Detect which cell encompasses the target text, then output its [X, Y] center coordinate. 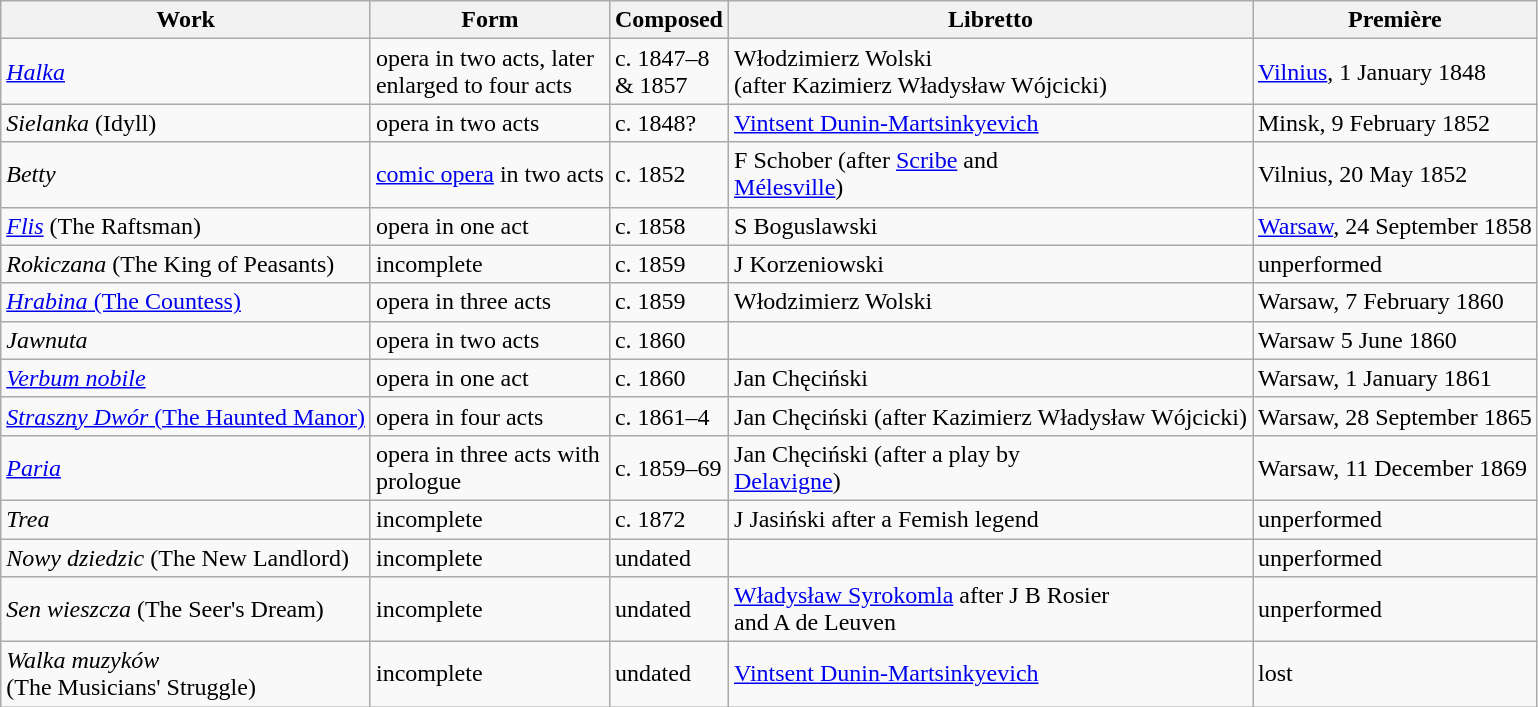
c. 1858 [668, 226]
Vilnius, 20 May 1852 [1394, 174]
opera in three acts [490, 302]
Jawnuta [186, 340]
opera in two acts, laterenlarged to four acts [490, 72]
comic opera in two acts [490, 174]
Minsk, 9 February 1852 [1394, 123]
Jan Chęciński (after a play byDelavigne) [991, 468]
Warsaw, 28 September 1865 [1394, 416]
Première [1394, 20]
c. 1847–8& 1857 [668, 72]
Warsaw, 1 January 1861 [1394, 378]
Włodzimierz Wolski(after Kazimierz Władysław Wójcicki) [991, 72]
Betty [186, 174]
J Jasiński after a Femish legend [991, 519]
Nowy dziedzic (The New Landlord) [186, 557]
opera in four acts [490, 416]
Władysław Syrokomla after J B Rosierand A de Leuven [991, 610]
c. 1852 [668, 174]
Straszny Dwór (The Haunted Manor) [186, 416]
c. 1872 [668, 519]
c. 1848? [668, 123]
J Korzeniowski [991, 264]
Form [490, 20]
Hrabina (The Countess) [186, 302]
Warsaw, 11 December 1869 [1394, 468]
Vilnius, 1 January 1848 [1394, 72]
opera in three acts withprologue [490, 468]
Trea [186, 519]
Jan Chęciński (after Kazimierz Władysław Wójcicki) [991, 416]
Composed [668, 20]
Flis (The Raftsman) [186, 226]
Włodzimierz Wolski [991, 302]
Warsaw, 24 September 1858 [1394, 226]
Paria [186, 468]
Warsaw, 7 February 1860 [1394, 302]
Jan Chęciński [991, 378]
Libretto [991, 20]
c. 1859–69 [668, 468]
F Schober (after Scribe andMélesville) [991, 174]
Warsaw 5 June 1860 [1394, 340]
Walka muzyków(The Musicians' Struggle) [186, 674]
Halka [186, 72]
Verbum nobile [186, 378]
Sielanka (Idyll) [186, 123]
Rokiczana (The King of Peasants) [186, 264]
lost [1394, 674]
c. 1861–4 [668, 416]
S Boguslawski [991, 226]
Work [186, 20]
Sen wieszcza (The Seer's Dream) [186, 610]
